Scan for the cell matching the given text and deliver its [X, Y] coordinate at center. 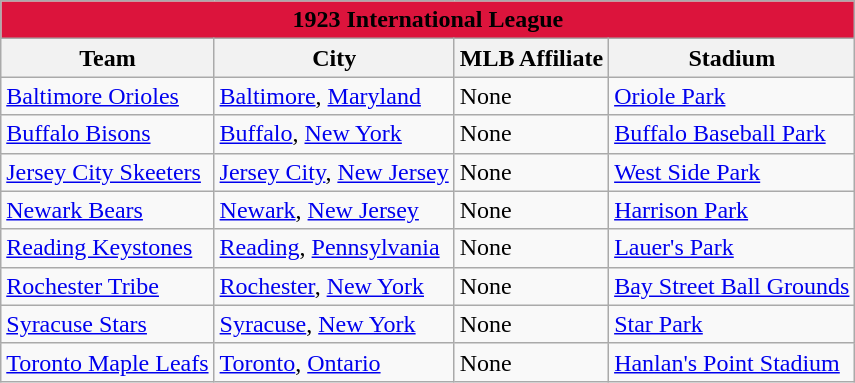
Newark Bears [108, 210]
Reading, Pennsylvania [334, 248]
Rochester Tribe [108, 286]
1923 International League [428, 20]
Toronto, Ontario [334, 362]
West Side Park [732, 172]
Reading Keystones [108, 248]
Rochester, New York [334, 286]
Buffalo Bisons [108, 134]
Baltimore, Maryland [334, 96]
MLB Affiliate [531, 58]
Newark, New Jersey [334, 210]
Baltimore Orioles [108, 96]
Star Park [732, 324]
Jersey City Skeeters [108, 172]
Syracuse, New York [334, 324]
Harrison Park [732, 210]
Buffalo, New York [334, 134]
Stadium [732, 58]
Team [108, 58]
Lauer's Park [732, 248]
Hanlan's Point Stadium [732, 362]
Buffalo Baseball Park [732, 134]
Jersey City, New Jersey [334, 172]
City [334, 58]
Toronto Maple Leafs [108, 362]
Oriole Park [732, 96]
Bay Street Ball Grounds [732, 286]
Syracuse Stars [108, 324]
